Output the (X, Y) coordinate of the center of the cell containing the given text.  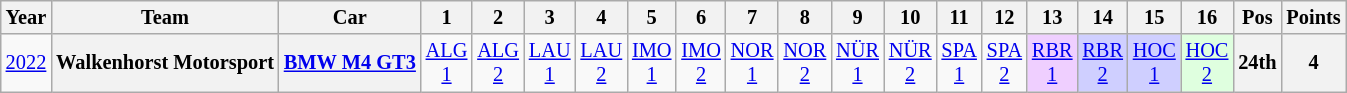
IMO1 (652, 63)
9 (858, 17)
13 (1052, 17)
Points (1313, 17)
7 (752, 17)
IMO2 (700, 63)
2 (498, 17)
RBR1 (1052, 63)
Car (350, 17)
SPA2 (1004, 63)
Team (165, 17)
Pos (1257, 17)
SPA1 (960, 63)
5 (652, 17)
NOR2 (804, 63)
15 (1154, 17)
2022 (26, 63)
Year (26, 17)
1 (447, 17)
ALG1 (447, 63)
Walkenhorst Motorsport (165, 63)
3 (550, 17)
NOR1 (752, 63)
16 (1208, 17)
HOC2 (1208, 63)
14 (1102, 17)
ALG2 (498, 63)
HOC1 (1154, 63)
NÜR1 (858, 63)
6 (700, 17)
LAU1 (550, 63)
10 (910, 17)
NÜR2 (910, 63)
24th (1257, 63)
BMW M4 GT3 (350, 63)
8 (804, 17)
11 (960, 17)
12 (1004, 17)
RBR2 (1102, 63)
LAU2 (601, 63)
